Return [X, Y] of the center of cell containing provided text 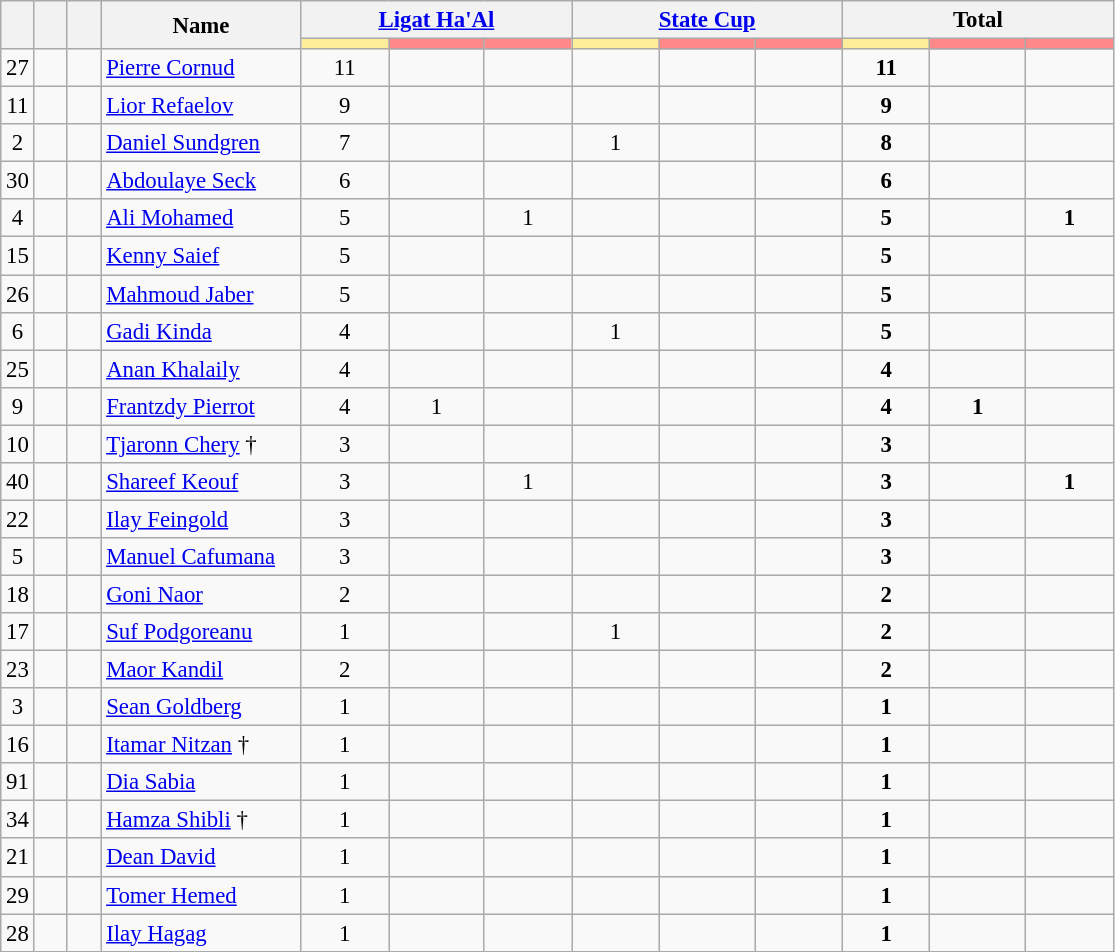
Name [201, 25]
Suf Podgoreanu [201, 632]
Dean David [201, 858]
Ilay Hagag [201, 933]
Kenny Saief [201, 256]
16 [18, 745]
Frantzdy Pierrot [201, 406]
Daniel Sundgren [201, 143]
Pierre Cornud [201, 68]
91 [18, 782]
Itamar Nitzan † [201, 745]
Anan Khalaily [201, 369]
Tjaronn Chery † [201, 444]
Abdoulaye Seck [201, 181]
Ali Mohamed [201, 219]
7 [344, 143]
30 [18, 181]
Shareef Keouf [201, 482]
Gadi Kinda [201, 331]
28 [18, 933]
Sean Goldberg [201, 707]
18 [18, 594]
29 [18, 895]
State Cup [708, 20]
Manuel Cafumana [201, 557]
Mahmoud Jaber [201, 294]
25 [18, 369]
Hamza Shibli † [201, 820]
Dia Sabia [201, 782]
23 [18, 670]
Maor Kandil [201, 670]
Goni Naor [201, 594]
Ilay Feingold [201, 519]
10 [18, 444]
Lior Refaelov [201, 106]
Ligat Ha'Al [436, 20]
34 [18, 820]
40 [18, 482]
27 [18, 68]
Total [978, 20]
22 [18, 519]
21 [18, 858]
26 [18, 294]
8 [886, 143]
15 [18, 256]
17 [18, 632]
Tomer Hemed [201, 895]
